Pinpoint the cell where the given text exists, returning its (x, y) midpoint coordinate. 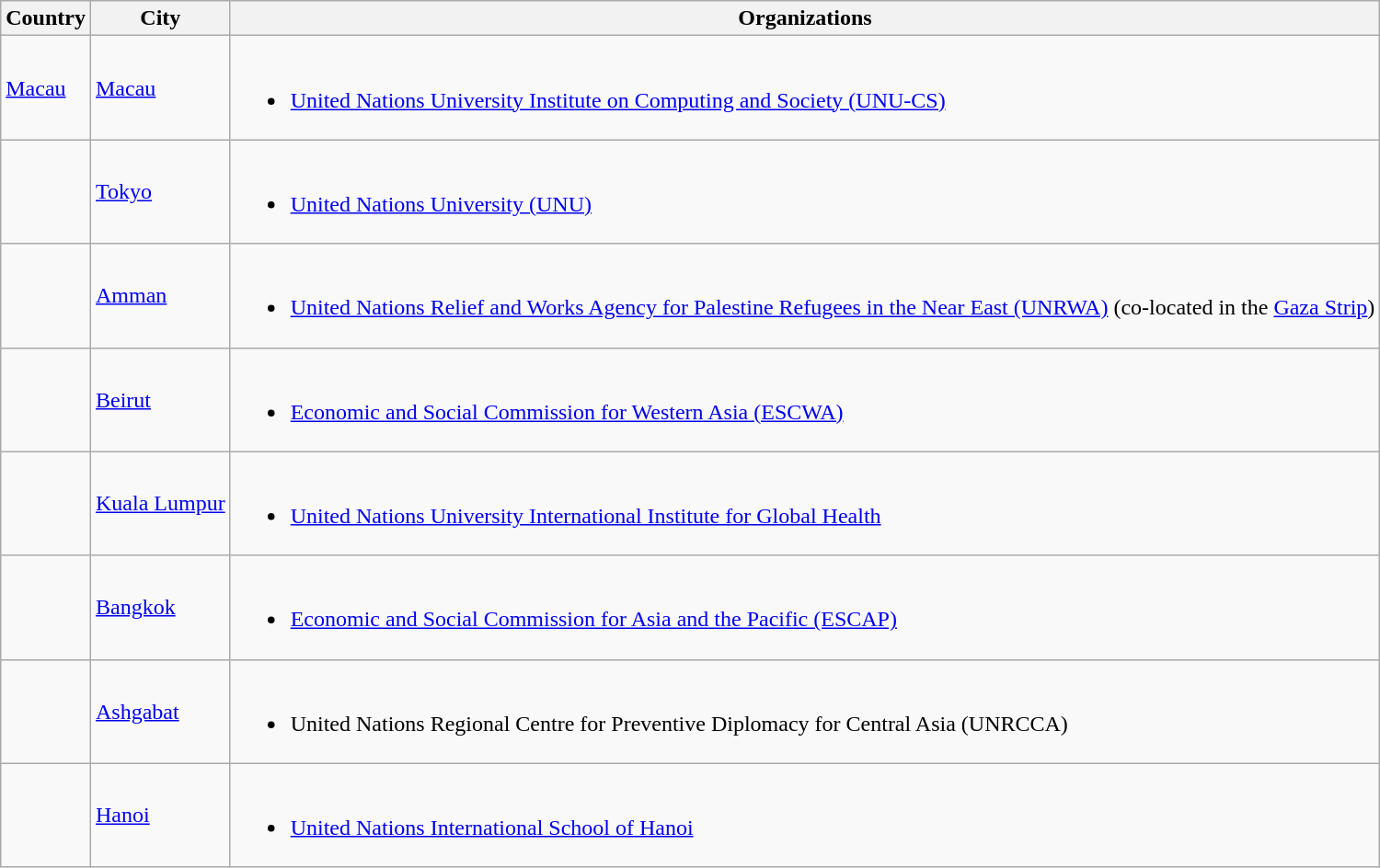
Tokyo (160, 191)
Bangkok (160, 607)
Kuala Lumpur (160, 504)
Beirut (160, 399)
Economic and Social Commission for Asia and the Pacific (ESCAP) (805, 607)
Organizations (805, 18)
United Nations International School of Hanoi (805, 815)
United Nations University (UNU) (805, 191)
United Nations University International Institute for Global Health (805, 504)
Amman (160, 296)
Economic and Social Commission for Western Asia (ESCWA) (805, 399)
United Nations Relief and Works Agency for Palestine Refugees in the Near East (UNRWA) (co-located in the Gaza Strip) (805, 296)
Country (46, 18)
United Nations Regional Centre for Preventive Diplomacy for Central Asia (UNRCCA) (805, 712)
Hanoi (160, 815)
City (160, 18)
Ashgabat (160, 712)
United Nations University Institute on Computing and Society (UNU-CS) (805, 88)
